Return (X, Y) of the center of cell containing provided text 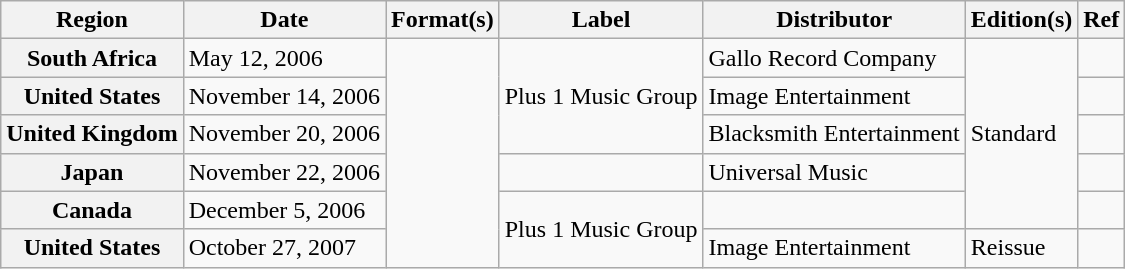
Ref (1102, 20)
South Africa (92, 58)
Blacksmith Entertainment (834, 134)
Reissue (1021, 248)
Format(s) (443, 20)
United Kingdom (92, 134)
Region (92, 20)
November 14, 2006 (284, 96)
Japan (92, 172)
Distributor (834, 20)
Edition(s) (1021, 20)
Date (284, 20)
Label (601, 20)
Universal Music (834, 172)
Canada (92, 210)
May 12, 2006 (284, 58)
November 20, 2006 (284, 134)
November 22, 2006 (284, 172)
December 5, 2006 (284, 210)
Standard (1021, 134)
October 27, 2007 (284, 248)
Gallo Record Company (834, 58)
